Provide the [X, Y] coordinate of the cell's center where the given text is located.  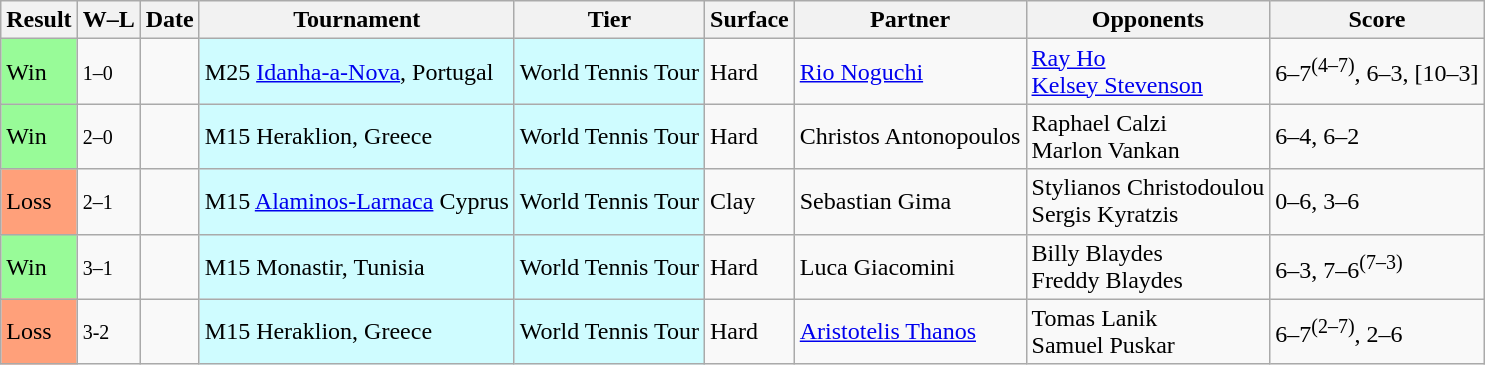
Billy Blaydes Freddy Blaydes [1148, 266]
Result [39, 20]
Partner [910, 20]
Tournament [356, 20]
Rio Noguchi [910, 72]
M15 Monastir, Tunisia [356, 266]
0–6, 3–6 [1377, 202]
Luca Giacomini [910, 266]
W–L [108, 20]
2–0 [108, 136]
Raphael Calzi Marlon Vankan [1148, 136]
M25 Idanha-a-Nova, Portugal [356, 72]
Score [1377, 20]
2–1 [108, 202]
Tier [609, 20]
1–0 [108, 72]
Stylianos Christodoulou Sergis Kyratzis [1148, 202]
3–1 [108, 266]
Christos Antonopoulos [910, 136]
Date [170, 20]
Tomas Lanik Samuel Puskar [1148, 332]
6–7(4–7), 6–3, [10–3] [1377, 72]
Sebastian Gima [910, 202]
3-2 [108, 332]
M15 Alaminos-Larnaca Cyprus [356, 202]
Opponents [1148, 20]
Aristotelis Thanos [910, 332]
Clay [750, 202]
6–4, 6–2 [1377, 136]
6–3, 7–6(7–3) [1377, 266]
Ray Ho Kelsey Stevenson [1148, 72]
6–7(2–7), 2–6 [1377, 332]
Surface [750, 20]
